Provide the (x, y) coordinate of the cell's center where the given text is located.  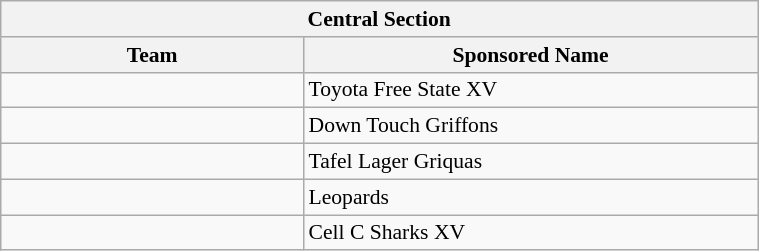
Tafel Lager Griquas (530, 162)
Team (152, 55)
Toyota Free State XV (530, 90)
Down Touch Griffons (530, 126)
Leopards (530, 197)
Sponsored Name (530, 55)
Cell C Sharks XV (530, 233)
Central Section (380, 19)
